Search for the cell housing the specified text and yield its [X, Y] center coordinate. 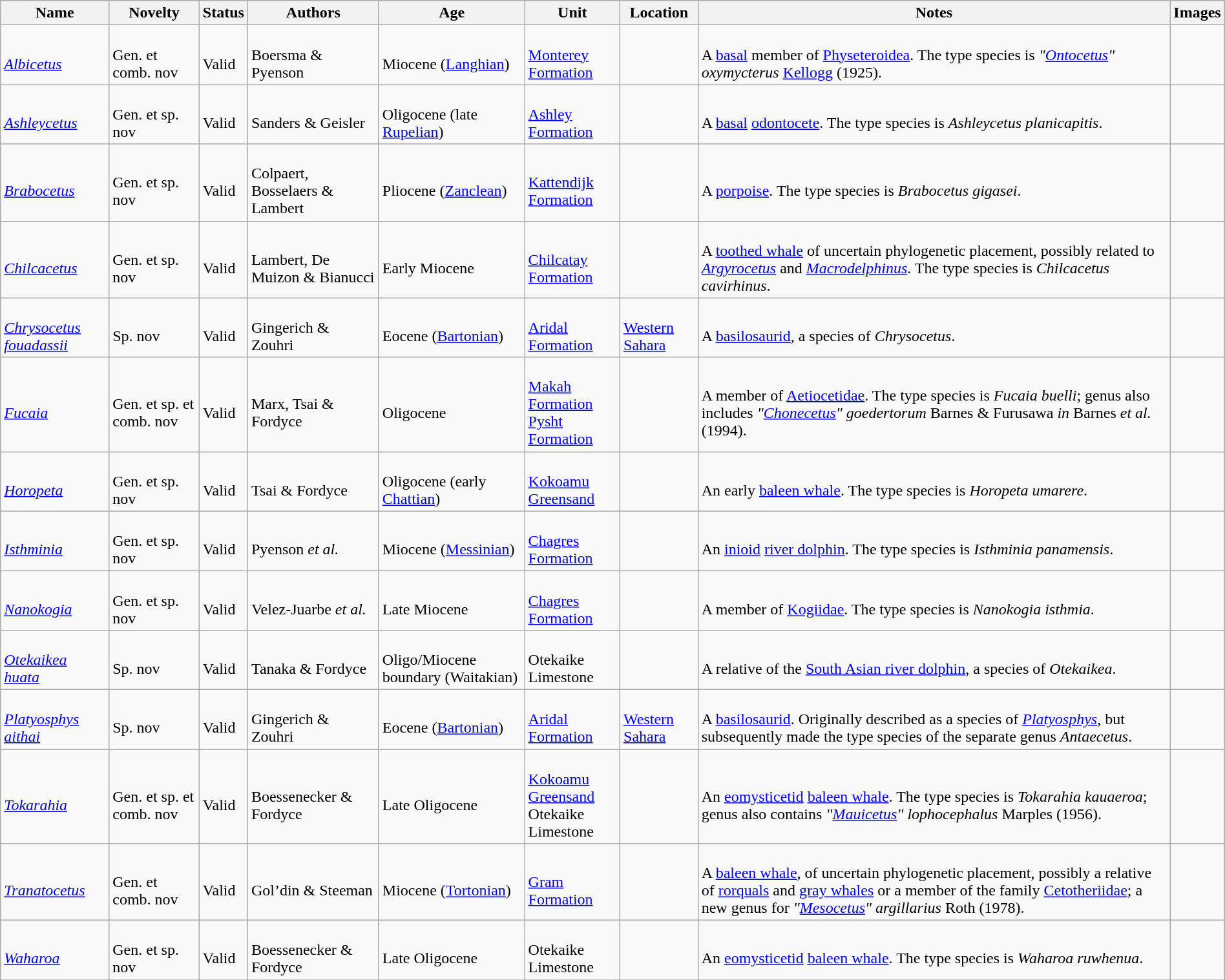
Platyosphys aithai [55, 719]
Oligo/Miocene boundary (Waitakian) [452, 660]
Sanders & Geisler [313, 114]
An inioid river dolphin. The type species is Isthminia panamensis. [934, 541]
Monterey Formation [572, 55]
Miocene (Messinian) [452, 541]
Colpaert, Bosselaers & Lambert [313, 182]
Status [224, 13]
Chilcatay Formation [572, 260]
Miocene (Langhian) [452, 55]
Tsai & Fordyce [313, 481]
Miocene (Tortonian) [452, 882]
Name [55, 13]
An eomysticetid baleen whale. The type species is Waharoa ruwhenua. [934, 950]
Pliocene (Zanclean) [452, 182]
Tranatocetus [55, 882]
Authors [313, 13]
A basilosaurid, a species of Chrysocetus. [934, 328]
Gol’din & Steeman [313, 882]
An eomysticetid baleen whale. The type species is Tokarahia kauaeroa; genus also contains "Mauicetus" lophocephalus Marples (1956). [934, 797]
A porpoise. The type species is Brabocetus gigasei. [934, 182]
Chrysocetus fouadassii [55, 328]
Tokarahia [55, 797]
Age [452, 13]
Waharoa [55, 950]
Kokoamu Greensand [572, 481]
Lambert, De Muizon & Bianucci [313, 260]
Notes [934, 13]
Novelty [154, 13]
Early Miocene [452, 260]
Images [1197, 13]
An early baleen whale. The type species is Horopeta umarere. [934, 481]
Oligocene (early Chattian) [452, 481]
A toothed whale of uncertain phylogenetic placement, possibly related to Argyrocetus and Macrodelphinus. The type species is Chilcacetus cavirhinus. [934, 260]
Kokoamu Greensand Otekaike Limestone [572, 797]
Chilcacetus [55, 260]
Brabocetus [55, 182]
A basal member of Physeteroidea. The type species is "Ontocetus" oxymycterus Kellogg (1925). [934, 55]
Makah Formation Pysht Formation [572, 404]
A basilosaurid. Originally described as a species of Platyosphys, but subsequently made the type species of the separate genus Antaecetus. [934, 719]
A relative of the South Asian river dolphin, a species of Otekaikea. [934, 660]
Pyenson et al. [313, 541]
Isthminia [55, 541]
Oligocene (late Rupelian) [452, 114]
Ashley Formation [572, 114]
Late Miocene [452, 600]
Otekaikea huata [55, 660]
Fucaia [55, 404]
Velez-Juarbe et al. [313, 600]
Ashleycetus [55, 114]
Location [659, 13]
Gram Formation [572, 882]
A basal odontocete. The type species is Ashleycetus planicapitis. [934, 114]
Horopeta [55, 481]
Tanaka & Fordyce [313, 660]
Kattendijk Formation [572, 182]
Nanokogia [55, 600]
A member of Aetiocetidae. The type species is Fucaia buelli; genus also includes "Chonecetus" goedertorum Barnes & Furusawa in Barnes et al. (1994). [934, 404]
A member of Kogiidae. The type species is Nanokogia isthmia. [934, 600]
Oligocene [452, 404]
Unit [572, 13]
Boersma & Pyenson [313, 55]
Albicetus [55, 55]
Marx, Tsai & Fordyce [313, 404]
